Locate the cell with the specified text and output its (X, Y) center coordinate. 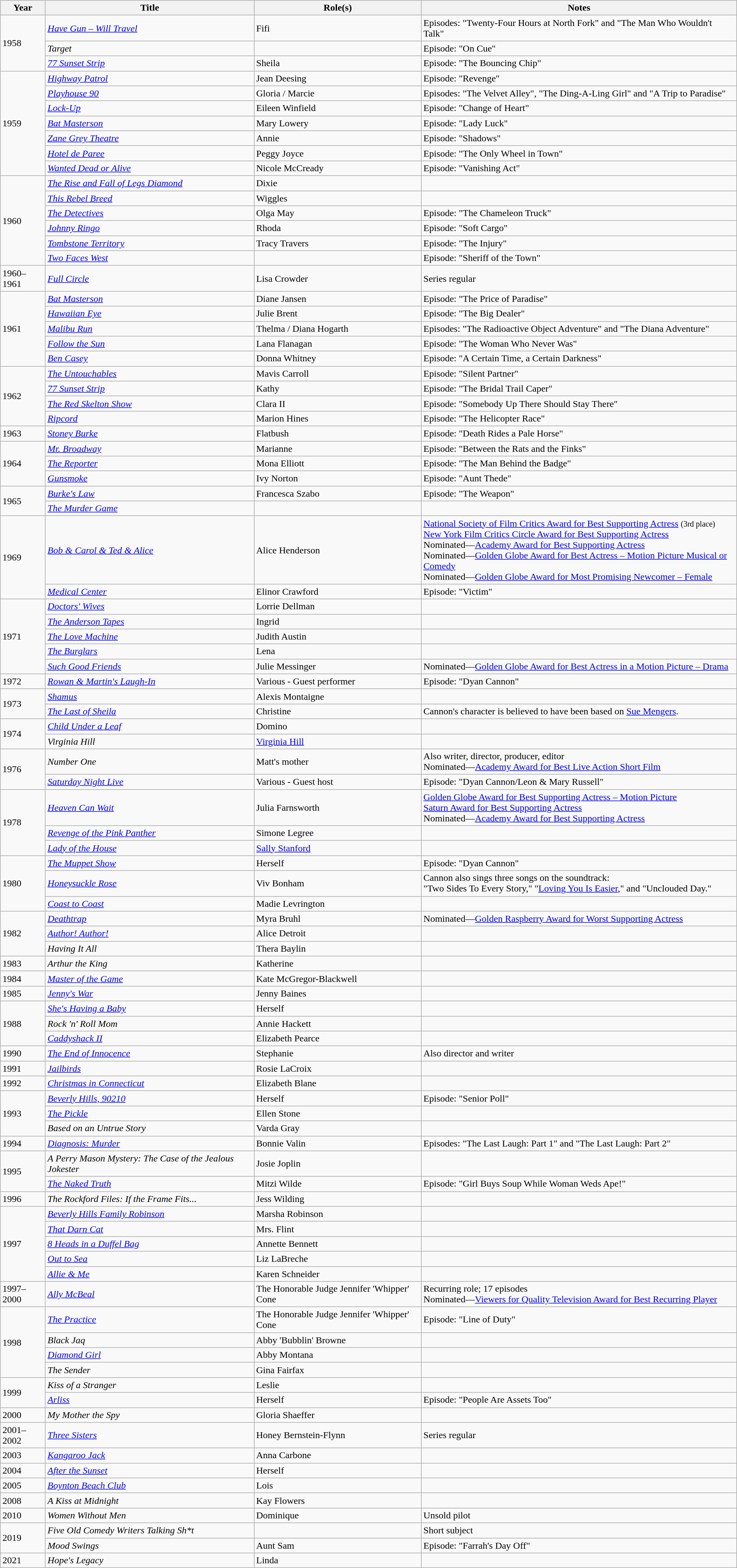
Kate McGregor-Blackwell (338, 978)
2008 (23, 1500)
Mona Elliott (338, 464)
Stoney Burke (150, 433)
Rock 'n' Roll Mom (150, 1024)
Based on an Untrue Story (150, 1128)
Alice Detroit (338, 934)
Episode: "Somebody Up There Should Stay There" (579, 403)
The Reporter (150, 464)
Lisa Crowder (338, 279)
Author! Author! (150, 934)
Episode: "On Cue" (579, 48)
Dominique (338, 1515)
Anna Carbone (338, 1455)
Thera Baylin (338, 949)
Doctors' Wives (150, 606)
Nominated—Golden Globe Award for Best Actress in a Motion Picture – Drama (579, 666)
Five Old Comedy Writers Talking Sh*t (150, 1530)
Gloria Shaeffer (338, 1415)
1969 (23, 557)
Episode: "Senior Poll" (579, 1098)
Episode: "The Bridal Trail Caper" (579, 388)
Also director and writer (579, 1054)
Fifi (338, 28)
The Burglars (150, 651)
1999 (23, 1392)
Episode: "People Are Assets Too" (579, 1400)
1978 (23, 823)
Cannon's character is believed to have been based on Sue Mengers. (579, 711)
Mood Swings (150, 1546)
Josie Joplin (338, 1163)
Bonnie Valin (338, 1143)
Matt's mother (338, 762)
Beverly Hills, 90210 (150, 1098)
Sally Stanford (338, 848)
Saturday Night Live (150, 782)
Episode: "Dyan Cannon/Leon & Mary Russell" (579, 782)
A Perry Mason Mystery: The Case of the Jealous Jokester (150, 1163)
Various - Guest performer (338, 681)
Follow the Sun (150, 344)
Simone Legree (338, 833)
Hope's Legacy (150, 1561)
Also writer, director, producer, editorNominated—Academy Award for Best Live Action Short Film (579, 762)
Varda Gray (338, 1128)
My Mother the Spy (150, 1415)
Jean Deesing (338, 78)
Abby 'Bubblin' Browne (338, 1340)
The Muppet Show (150, 863)
Sheila (338, 63)
Unsold pilot (579, 1515)
Playhouse 90 (150, 93)
The End of Innocence (150, 1054)
Episode: "Vanishing Act" (579, 168)
2021 (23, 1561)
1984 (23, 978)
Annette Bennett (338, 1244)
The Pickle (150, 1113)
Women Without Men (150, 1515)
Leslie (338, 1385)
Episode: "A Certain Time, a Certain Darkness" (579, 359)
Diamond Girl (150, 1355)
Elizabeth Blane (338, 1084)
Olga May (338, 213)
The Last of Sheila (150, 711)
Episode: "Shadows" (579, 138)
Beverly Hills Family Robinson (150, 1214)
Liz LaBreche (338, 1259)
Coast to Coast (150, 904)
Gloria / Marcie (338, 93)
Episode: "Soft Cargo" (579, 228)
This Rebel Breed (150, 198)
Marsha Robinson (338, 1214)
Malibu Run (150, 329)
1965 (23, 501)
Episode: "Death Rides a Pale Horse" (579, 433)
Clara II (338, 403)
Medical Center (150, 592)
Diane Jansen (338, 299)
1985 (23, 993)
The Red Skelton Show (150, 403)
Lock-Up (150, 108)
1962 (23, 396)
The Untouchables (150, 374)
Domino (338, 726)
Elizabeth Pearce (338, 1039)
Christine (338, 711)
Ingrid (338, 621)
Episode: "The Woman Who Never Was" (579, 344)
Madie Levrington (338, 904)
Episode: "The Big Dealer" (579, 314)
Such Good Friends (150, 666)
Three Sisters (150, 1435)
2003 (23, 1455)
Stephanie (338, 1054)
Various - Guest host (338, 782)
Mary Lowery (338, 123)
Gina Fairfax (338, 1370)
Episodes: "The Velvet Alley", "The Ding-A-Ling Girl" and "A Trip to Paradise" (579, 93)
Episode: "The Man Behind the Badge" (579, 464)
Episode: "Victim" (579, 592)
Nominated—Golden Raspberry Award for Worst Supporting Actress (579, 919)
8 Heads in a Duffel Bag (150, 1244)
Nicole McCready (338, 168)
1993 (23, 1113)
Lena (338, 651)
1958 (23, 43)
Francesca Szabo (338, 494)
1994 (23, 1143)
1997 (23, 1244)
Honey Bernstein-Flynn (338, 1435)
Viv Bonham (338, 883)
Julia Farnsworth (338, 808)
Wiggles (338, 198)
Zane Grey Theatre (150, 138)
Episode: "Girl Buys Soup While Woman Weds Ape!" (579, 1184)
The Sender (150, 1370)
Wanted Dead or Alive (150, 168)
1997–2000 (23, 1294)
Peggy Joyce (338, 153)
2000 (23, 1415)
Flatbush (338, 433)
The Practice (150, 1320)
1976 (23, 769)
The Murder Game (150, 508)
Episode: "Silent Partner" (579, 374)
After the Sunset (150, 1470)
Karen Schneider (338, 1274)
Master of the Game (150, 978)
Recurring role; 17 episodesNominated—Viewers for Quality Television Award for Best Recurring Player (579, 1294)
Episode: "Line of Duty" (579, 1320)
Donna Whitney (338, 359)
Episode: "The Price of Paradise" (579, 299)
Jenny's War (150, 993)
Target (150, 48)
1973 (23, 704)
1988 (23, 1023)
Bob & Carol & Ted & Alice (150, 550)
Episode: "Lady Luck" (579, 123)
Ellen Stone (338, 1113)
1996 (23, 1199)
Kay Flowers (338, 1500)
Full Circle (150, 279)
Gunsmoke (150, 479)
Annie Hackett (338, 1024)
Lois (338, 1485)
Mr. Broadway (150, 448)
Episodes: "Twenty-Four Hours at North Fork" and "The Man Who Wouldn't Talk" (579, 28)
Aunt Sam (338, 1546)
Ben Casey (150, 359)
2019 (23, 1538)
Honeysuckle Rose (150, 883)
Ivy Norton (338, 479)
Diagnosis: Murder (150, 1143)
Revenge of the Pink Panther (150, 833)
Rosie LaCroix (338, 1069)
Rowan & Martin's Laugh-In (150, 681)
Jess Wilding (338, 1199)
Julie Messinger (338, 666)
Jenny Baines (338, 993)
1971 (23, 636)
Elinor Crawford (338, 592)
Deathtrap (150, 919)
Episode: "Sheriff of the Town" (579, 258)
Episode: "The Bouncing Chip" (579, 63)
Jailbirds (150, 1069)
Katherine (338, 963)
Marianne (338, 448)
1972 (23, 681)
Rhoda (338, 228)
Episode: "The Only Wheel in Town" (579, 153)
Marion Hines (338, 418)
1964 (23, 463)
A Kiss at Midnight (150, 1500)
Julie Brent (338, 314)
1990 (23, 1054)
2010 (23, 1515)
Annie (338, 138)
2004 (23, 1470)
2001–2002 (23, 1435)
Episode: "Change of Heart" (579, 108)
1992 (23, 1084)
Abby Montana (338, 1355)
2005 (23, 1485)
Episode: "The Chameleon Truck" (579, 213)
1998 (23, 1342)
Hotel de Paree (150, 153)
That Darn Cat (150, 1229)
Year (23, 8)
Johnny Ringo (150, 228)
Episode: "The Injury" (579, 243)
1991 (23, 1069)
Mrs. Flint (338, 1229)
Title (150, 8)
Thelma / Diana Hogarth (338, 329)
Mitzi Wilde (338, 1184)
Christmas in Connecticut (150, 1084)
Burke's Law (150, 494)
1982 (23, 934)
Arthur the King (150, 963)
Lana Flanagan (338, 344)
1959 (23, 123)
Eileen Winfield (338, 108)
Tombstone Territory (150, 243)
Heaven Can Wait (150, 808)
1995 (23, 1171)
Alexis Montaigne (338, 696)
Episode: "The Weapon" (579, 494)
Dixie (338, 183)
1960–1961 (23, 279)
Ripcord (150, 418)
Ally McBeal (150, 1294)
1983 (23, 963)
The Love Machine (150, 636)
Myra Bruhl (338, 919)
Having It All (150, 949)
The Anderson Tapes (150, 621)
Lorrie Dellman (338, 606)
Number One (150, 762)
Episode: "Revenge" (579, 78)
She's Having a Baby (150, 1008)
1963 (23, 433)
The Rockford Files: If the Frame Fits... (150, 1199)
Have Gun – Will Travel (150, 28)
Kangaroo Jack (150, 1455)
Judith Austin (338, 636)
Black Jaq (150, 1340)
Shamus (150, 696)
Out to Sea (150, 1259)
Episodes: "The Radioactive Object Adventure" and "The Diana Adventure" (579, 329)
Kiss of a Stranger (150, 1385)
Short subject (579, 1530)
Tracy Travers (338, 243)
Cannon also sings three songs on the soundtrack:"Two Sides To Every Story," "Loving You Is Easier," and "Unclouded Day." (579, 883)
Hawaiian Eye (150, 314)
Notes (579, 8)
Alice Henderson (338, 550)
1980 (23, 883)
The Detectives (150, 213)
Boynton Beach Club (150, 1485)
Mavis Carroll (338, 374)
1960 (23, 220)
Allie & Me (150, 1274)
Episode: "Farrah's Day Off" (579, 1546)
Linda (338, 1561)
Episode: "Aunt Thede" (579, 479)
Arliss (150, 1400)
The Rise and Fall of Legs Diamond (150, 183)
1961 (23, 329)
1974 (23, 734)
Role(s) (338, 8)
Highway Patrol (150, 78)
Caddyshack II (150, 1039)
Kathy (338, 388)
Episode: "The Helicopter Race" (579, 418)
Lady of the House (150, 848)
Child Under a Leaf (150, 726)
Episodes: "The Last Laugh: Part 1" and "The Last Laugh: Part 2" (579, 1143)
Episode: "Between the Rats and the Finks" (579, 448)
Two Faces West (150, 258)
The Naked Truth (150, 1184)
